Provide the (x, y) coordinate of the cell's center where the given text is located.  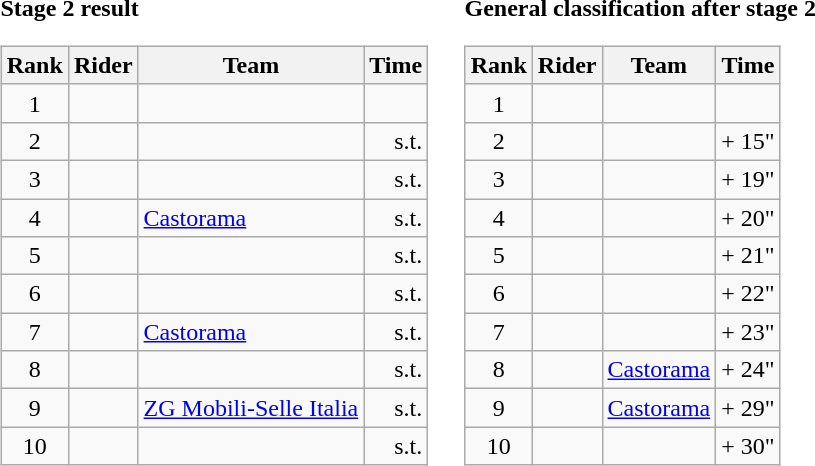
+ 23" (748, 332)
+ 20" (748, 217)
+ 29" (748, 408)
+ 19" (748, 179)
+ 24" (748, 370)
ZG Mobili-Selle Italia (251, 408)
+ 21" (748, 256)
+ 22" (748, 294)
+ 30" (748, 446)
+ 15" (748, 141)
